Detect which cell encompasses the target text, then output its (X, Y) center coordinate. 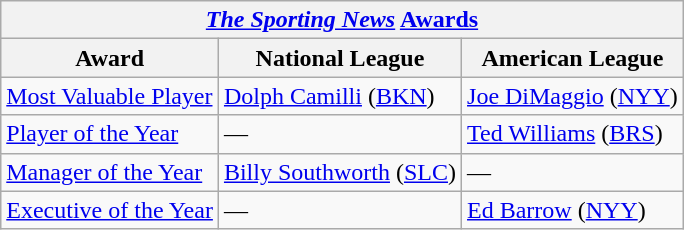
Ted Williams (BRS) (573, 134)
Joe DiMaggio (NYY) (573, 96)
Executive of the Year (110, 210)
National League (340, 58)
Award (110, 58)
Billy Southworth (SLC) (340, 172)
The Sporting News Awards (342, 20)
Most Valuable Player (110, 96)
Dolph Camilli (BKN) (340, 96)
Player of the Year (110, 134)
Ed Barrow (NYY) (573, 210)
American League (573, 58)
Manager of the Year (110, 172)
